Return the [X, Y] coordinate for the center point of the cell that contains the specified text.  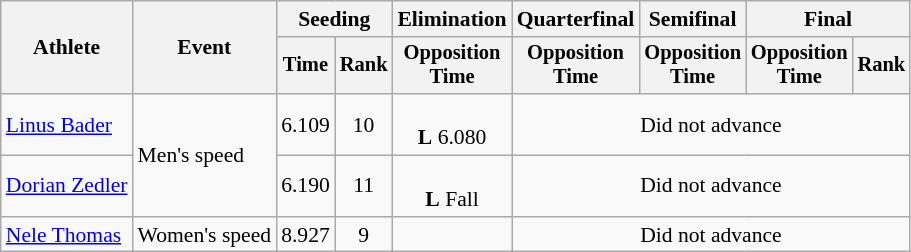
6.109 [306, 124]
Athlete [67, 48]
Dorian Zedler [67, 186]
L 6.080 [452, 124]
6.190 [306, 186]
11 [364, 186]
Semifinal [692, 19]
Elimination [452, 19]
Linus Bader [67, 124]
Men's speed [205, 155]
L Fall [452, 186]
Quarterfinal [576, 19]
Seeding [334, 19]
Final [828, 19]
10 [364, 124]
Time [306, 66]
Event [205, 48]
